Detect which cell encompasses the target text, then output its (x, y) center coordinate. 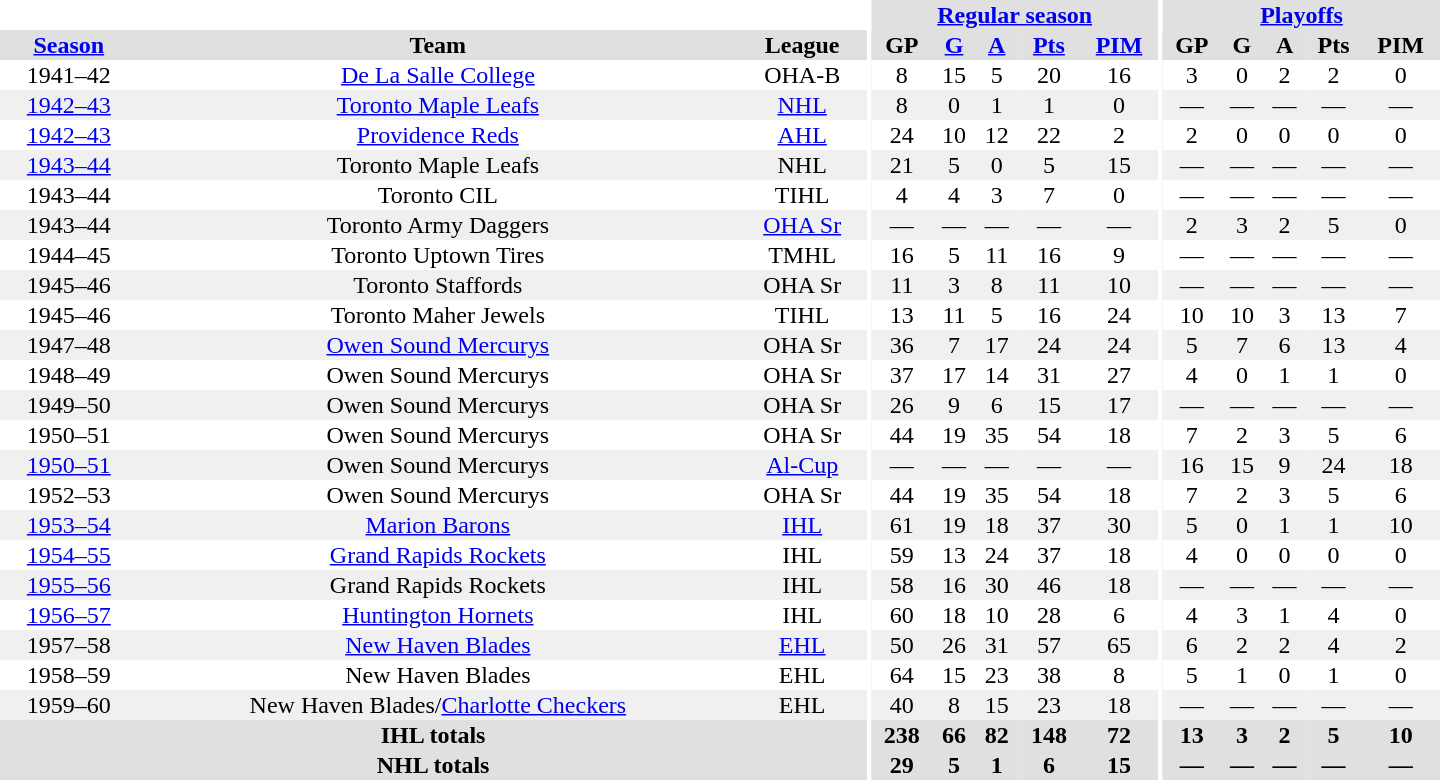
OHA-B (802, 75)
1944–45 (69, 255)
Playoffs (1302, 15)
Toronto Uptown Tires (438, 255)
1956–57 (69, 615)
AHL (802, 135)
58 (902, 585)
46 (1049, 585)
Regular season (1014, 15)
72 (1120, 735)
Toronto Army Daggers (438, 225)
36 (902, 345)
64 (902, 675)
NHL totals (433, 765)
IHL totals (433, 735)
82 (996, 735)
1952–53 (69, 495)
Al-Cup (802, 465)
148 (1049, 735)
1949–50 (69, 405)
28 (1049, 615)
Toronto Staffords (438, 285)
21 (902, 165)
Providence Reds (438, 135)
TMHL (802, 255)
Season (69, 45)
50 (902, 645)
12 (996, 135)
61 (902, 525)
1941–42 (69, 75)
57 (1049, 645)
1957–58 (69, 645)
238 (902, 735)
22 (1049, 135)
Marion Barons (438, 525)
1955–56 (69, 585)
27 (1120, 375)
14 (996, 375)
29 (902, 765)
60 (902, 615)
38 (1049, 675)
Toronto CIL (438, 195)
1948–49 (69, 375)
1959–60 (69, 705)
1947–48 (69, 345)
Huntington Hornets (438, 615)
League (802, 45)
Toronto Maher Jewels (438, 315)
40 (902, 705)
Team (438, 45)
De La Salle College (438, 75)
1953–54 (69, 525)
66 (954, 735)
20 (1049, 75)
1954–55 (69, 555)
1958–59 (69, 675)
New Haven Blades/Charlotte Checkers (438, 705)
59 (902, 555)
65 (1120, 645)
